Capture the cell that displays the provided text and extract its [X, Y] central coordinate. 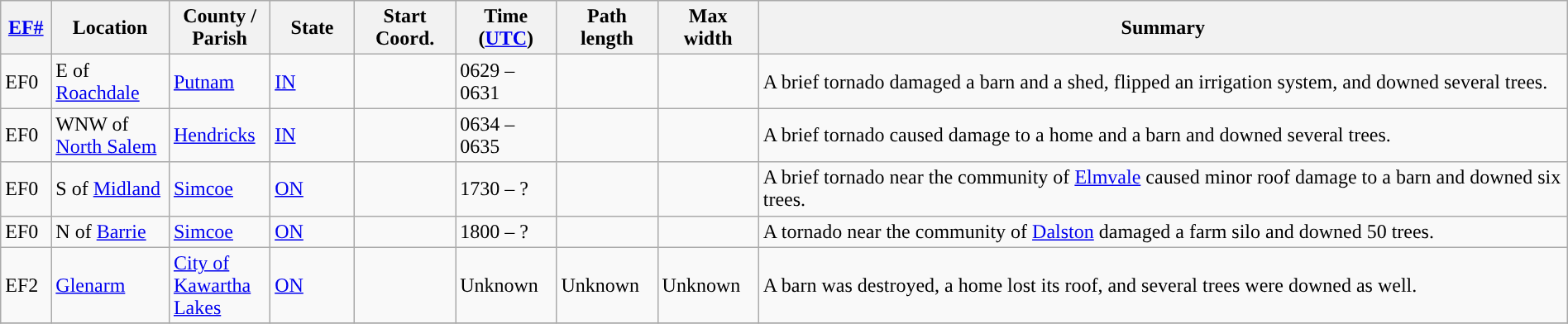
0634 – 0635 [506, 136]
Max width [708, 28]
A brief tornado caused damage to a home and a barn and downed several trees. [1163, 136]
1730 – ? [506, 188]
WNW of North Salem [111, 136]
Glenarm [111, 285]
Summary [1163, 28]
EF# [26, 28]
A brief tornado damaged a barn and a shed, flipped an irrigation system, and downed several trees. [1163, 81]
A brief tornado near the community of Elmvale caused minor roof damage to a barn and downed six trees. [1163, 188]
N of Barrie [111, 231]
A tornado near the community of Dalston damaged a farm silo and downed 50 trees. [1163, 231]
0629 – 0631 [506, 81]
City of Kawartha Lakes [219, 285]
S of Midland [111, 188]
County / Parish [219, 28]
Time (UTC) [506, 28]
1800 – ? [506, 231]
Hendricks [219, 136]
A barn was destroyed, a home lost its roof, and several trees were downed as well. [1163, 285]
EF2 [26, 285]
Putnam [219, 81]
Location [111, 28]
E of Roachdale [111, 81]
State [313, 28]
Start Coord. [404, 28]
Path length [607, 28]
